Determine the [X, Y] coordinate at the center of the cell enclosing the given text.  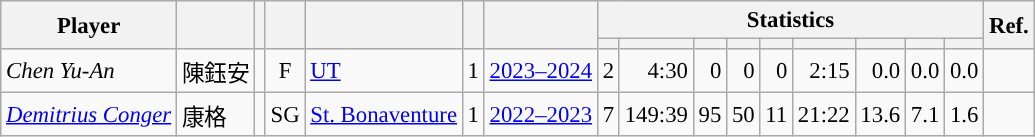
SG [285, 115]
7.1 [926, 115]
7 [608, 115]
Demitrius Conger [89, 115]
21:22 [824, 115]
康格 [216, 115]
F [285, 71]
95 [710, 115]
陳鈺安 [216, 71]
13.6 [880, 115]
St. Bonaventure [384, 115]
4:30 [656, 71]
UT [384, 71]
Chen Yu-An [89, 71]
2023–2024 [540, 71]
149:39 [656, 115]
50 [744, 115]
Ref. [1009, 25]
11 [776, 115]
Player [89, 25]
2:15 [824, 71]
Statistics [790, 20]
2022–2023 [540, 115]
2 [608, 71]
1.6 [964, 115]
